Locate the cell with the specified text and output its [x, y] center coordinate. 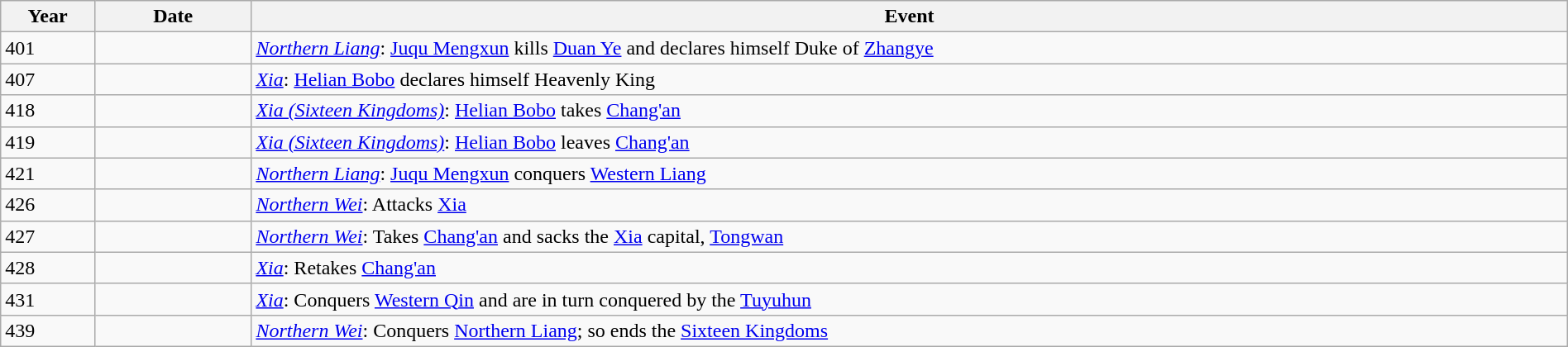
Xia: Retakes Chang'an [910, 268]
421 [48, 173]
Date [172, 17]
Xia: Helian Bobo declares himself Heavenly King [910, 79]
407 [48, 79]
Northern Wei: Attacks Xia [910, 205]
428 [48, 268]
418 [48, 111]
Northern Liang: Juqu Mengxun kills Duan Ye and declares himself Duke of Zhangye [910, 48]
Northern Wei: Conquers Northern Liang; so ends the Sixteen Kingdoms [910, 330]
401 [48, 48]
419 [48, 142]
Northern Liang: Juqu Mengxun conquers Western Liang [910, 173]
431 [48, 299]
426 [48, 205]
Year [48, 17]
439 [48, 330]
Xia (Sixteen Kingdoms): Helian Bobo leaves Chang'an [910, 142]
Xia: Conquers Western Qin and are in turn conquered by the Tuyuhun [910, 299]
Event [910, 17]
Xia (Sixteen Kingdoms): Helian Bobo takes Chang'an [910, 111]
427 [48, 236]
Northern Wei: Takes Chang'an and sacks the Xia capital, Tongwan [910, 236]
